Capture the cell that displays the provided text and extract its [X, Y] central coordinate. 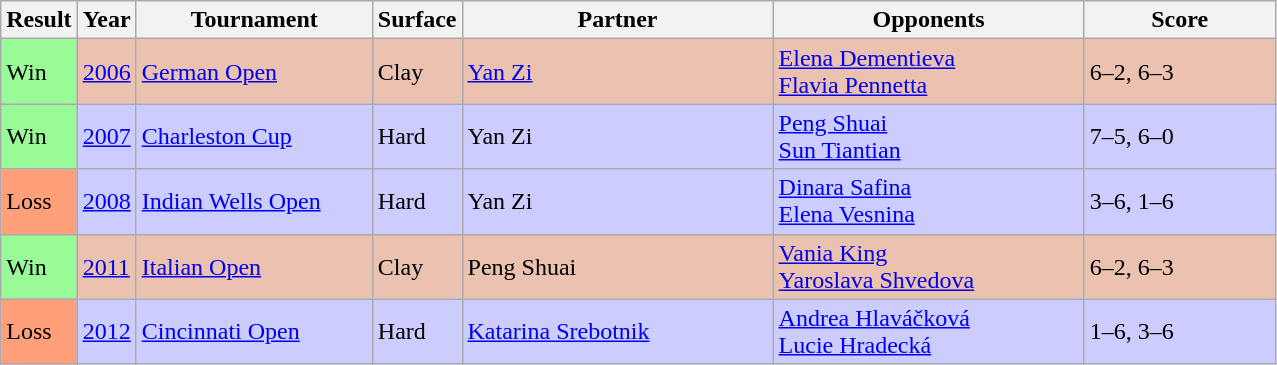
Charleston Cup [254, 136]
Score [1180, 20]
German Open [254, 72]
Partner [618, 20]
Result [39, 20]
3–6, 1–6 [1180, 202]
Italian Open [254, 266]
2011 [106, 266]
Peng Shuai [618, 266]
Elena Dementieva Flavia Pennetta [928, 72]
Tournament [254, 20]
Andrea Hlaváčková Lucie Hradecká [928, 332]
2012 [106, 332]
Peng Shuai Sun Tiantian [928, 136]
1–6, 3–6 [1180, 332]
Dinara Safina Elena Vesnina [928, 202]
2007 [106, 136]
Opponents [928, 20]
7–5, 6–0 [1180, 136]
2008 [106, 202]
Indian Wells Open [254, 202]
Year [106, 20]
Katarina Srebotnik [618, 332]
2006 [106, 72]
Surface [417, 20]
Cincinnati Open [254, 332]
Vania King Yaroslava Shvedova [928, 266]
